Pinpoint the cell where the given text exists, returning its [X, Y] midpoint coordinate. 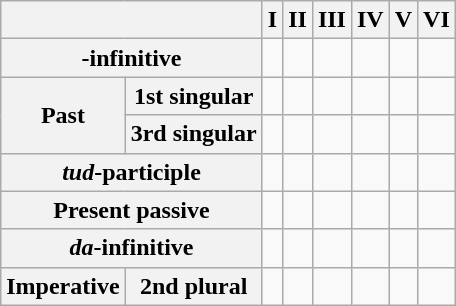
da-infinitive [132, 248]
Present passive [132, 210]
-infinitive [132, 58]
tud-participle [132, 172]
2nd plural [194, 286]
V [403, 20]
VI [437, 20]
Past [63, 115]
Imperative [63, 286]
III [332, 20]
3rd singular [194, 134]
II [298, 20]
I [272, 20]
IV [370, 20]
1st singular [194, 96]
